Determine the [X, Y] coordinate at the center of the cell enclosing the given text.  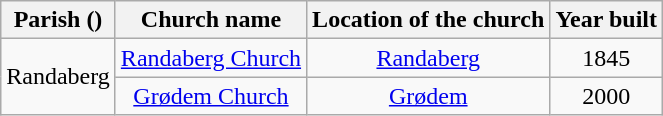
1845 [606, 58]
Location of the church [428, 20]
Church name [210, 20]
Grødem Church [210, 96]
2000 [606, 96]
Grødem [428, 96]
Year built [606, 20]
Parish () [58, 20]
Randaberg Church [210, 58]
